Locate the cell with the specified text and output its [x, y] center coordinate. 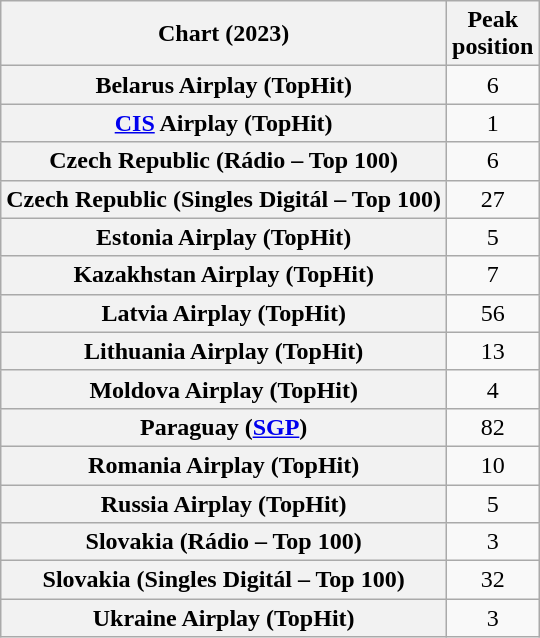
Kazakhstan Airplay (TopHit) [224, 275]
4 [493, 389]
Russia Airplay (TopHit) [224, 503]
32 [493, 580]
82 [493, 427]
Slovakia (Singles Digitál – Top 100) [224, 580]
7 [493, 275]
Paraguay (SGP) [224, 427]
CIS Airplay (TopHit) [224, 123]
Czech Republic (Rádio – Top 100) [224, 161]
27 [493, 199]
10 [493, 465]
Estonia Airplay (TopHit) [224, 237]
Czech Republic (Singles Digitál – Top 100) [224, 199]
Ukraine Airplay (TopHit) [224, 618]
Romania Airplay (TopHit) [224, 465]
Moldova Airplay (TopHit) [224, 389]
56 [493, 313]
Peakposition [493, 34]
Chart (2023) [224, 34]
13 [493, 351]
1 [493, 123]
Belarus Airplay (TopHit) [224, 85]
Lithuania Airplay (TopHit) [224, 351]
Slovakia (Rádio – Top 100) [224, 542]
Latvia Airplay (TopHit) [224, 313]
